From the cell containing the given text, extract its center point as [x, y] coordinate. 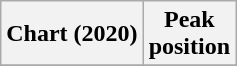
Peakposition [189, 34]
Chart (2020) [72, 34]
